Identify which cell holds the provided text, then report its [X, Y] central coordinate. 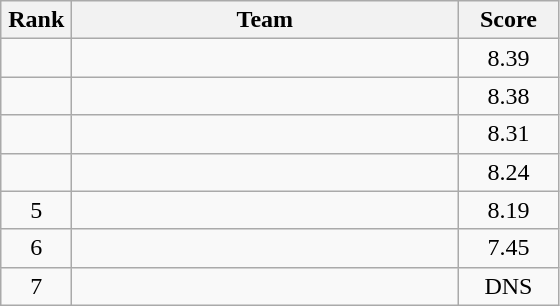
Score [508, 20]
8.38 [508, 96]
Team [265, 20]
8.19 [508, 210]
8.31 [508, 134]
6 [36, 248]
DNS [508, 286]
Rank [36, 20]
8.39 [508, 58]
7.45 [508, 248]
7 [36, 286]
5 [36, 210]
8.24 [508, 172]
